Detect which cell encompasses the target text, then output its [x, y] center coordinate. 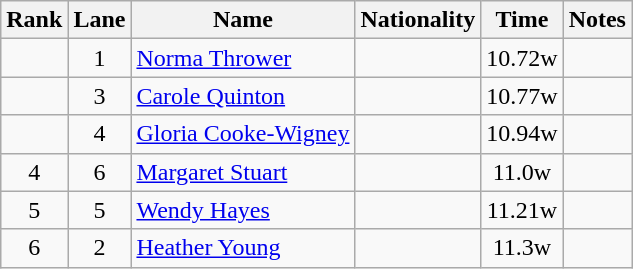
11.0w [522, 172]
Norma Thrower [243, 58]
Lane [100, 20]
11.3w [522, 248]
3 [100, 96]
Time [522, 20]
10.72w [522, 58]
11.21w [522, 210]
10.77w [522, 96]
Notes [597, 20]
Nationality [418, 20]
1 [100, 58]
10.94w [522, 134]
Gloria Cooke-Wigney [243, 134]
Margaret Stuart [243, 172]
Wendy Hayes [243, 210]
Heather Young [243, 248]
2 [100, 248]
Name [243, 20]
Carole Quinton [243, 96]
Rank [34, 20]
